For the text-containing cell, return its midpoint in [x, y] coordinate format. 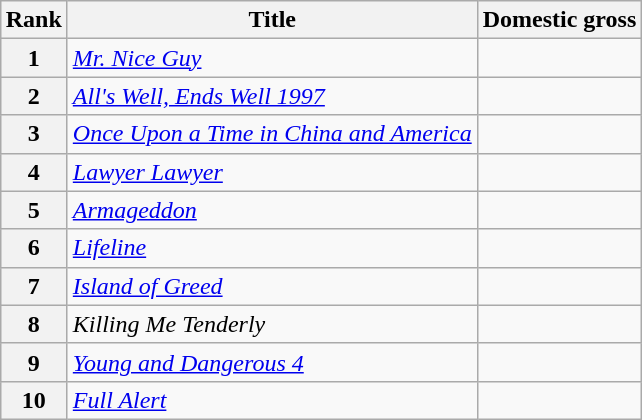
Once Upon a Time in China and America [272, 134]
9 [34, 362]
4 [34, 172]
All's Well, Ends Well 1997 [272, 96]
Island of Greed [272, 286]
1 [34, 58]
Mr. Nice Guy [272, 58]
Domestic gross [560, 20]
Full Alert [272, 400]
10 [34, 400]
7 [34, 286]
Armageddon [272, 210]
2 [34, 96]
6 [34, 248]
5 [34, 210]
3 [34, 134]
Young and Dangerous 4 [272, 362]
Title [272, 20]
Lawyer Lawyer [272, 172]
Lifeline [272, 248]
8 [34, 324]
Killing Me Tenderly [272, 324]
Rank [34, 20]
